Detect which cell encompasses the target text, then output its [X, Y] center coordinate. 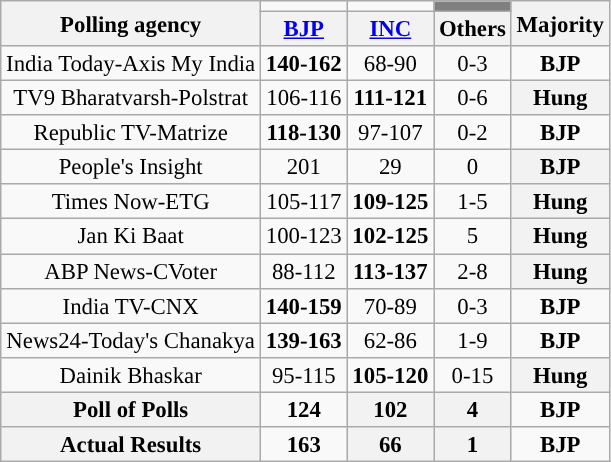
2-8 [473, 272]
88-112 [304, 272]
INC [390, 30]
India TV-CNX [131, 306]
1-5 [473, 202]
102-125 [390, 236]
1 [473, 444]
68-90 [390, 64]
105-120 [390, 374]
People's Insight [131, 168]
105-117 [304, 202]
India Today-Axis My India [131, 64]
Jan Ki Baat [131, 236]
News24-Today's Chanakya [131, 340]
Others [473, 30]
106-116 [304, 98]
97-107 [390, 132]
163 [304, 444]
0-6 [473, 98]
95-115 [304, 374]
Times Now-ETG [131, 202]
140-159 [304, 306]
ABP News-CVoter [131, 272]
0-2 [473, 132]
66 [390, 444]
70-89 [390, 306]
TV9 Bharatvarsh-Polstrat [131, 98]
5 [473, 236]
Republic TV-Matrize [131, 132]
Poll of Polls [131, 410]
29 [390, 168]
100-123 [304, 236]
0-15 [473, 374]
111-121 [390, 98]
Actual Results [131, 444]
4 [473, 410]
201 [304, 168]
0 [473, 168]
109-125 [390, 202]
62-86 [390, 340]
139-163 [304, 340]
Majority [560, 24]
102 [390, 410]
1-9 [473, 340]
118-130 [304, 132]
Polling agency [131, 24]
124 [304, 410]
140-162 [304, 64]
Dainik Bhaskar [131, 374]
113-137 [390, 272]
